Capture the cell that displays the provided text and extract its [x, y] central coordinate. 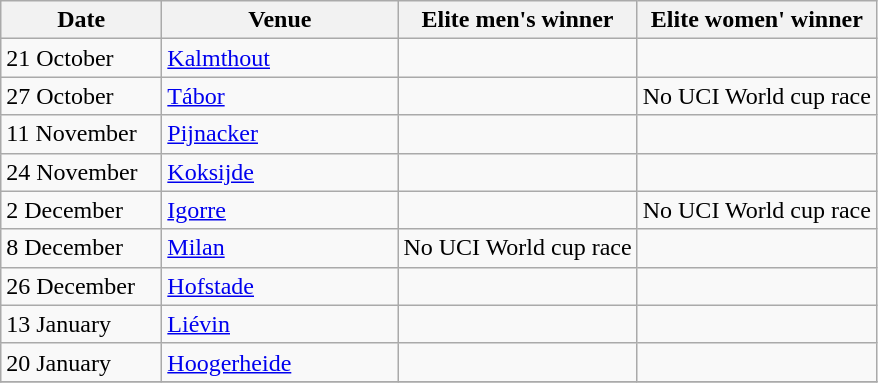
Date [82, 20]
13 January [82, 324]
20 January [82, 362]
Igorre [280, 210]
Hofstade [280, 286]
2 December [82, 210]
11 November [82, 134]
Elite women' winner [756, 20]
Kalmthout [280, 58]
Elite men's winner [518, 20]
Tábor [280, 96]
27 October [82, 96]
8 December [82, 248]
Liévin [280, 324]
Pijnacker [280, 134]
Venue [280, 20]
21 October [82, 58]
Milan [280, 248]
Koksijde [280, 172]
Hoogerheide [280, 362]
26 December [82, 286]
24 November [82, 172]
